Provide the (X, Y) coordinate of the cell's center where the given text is located.  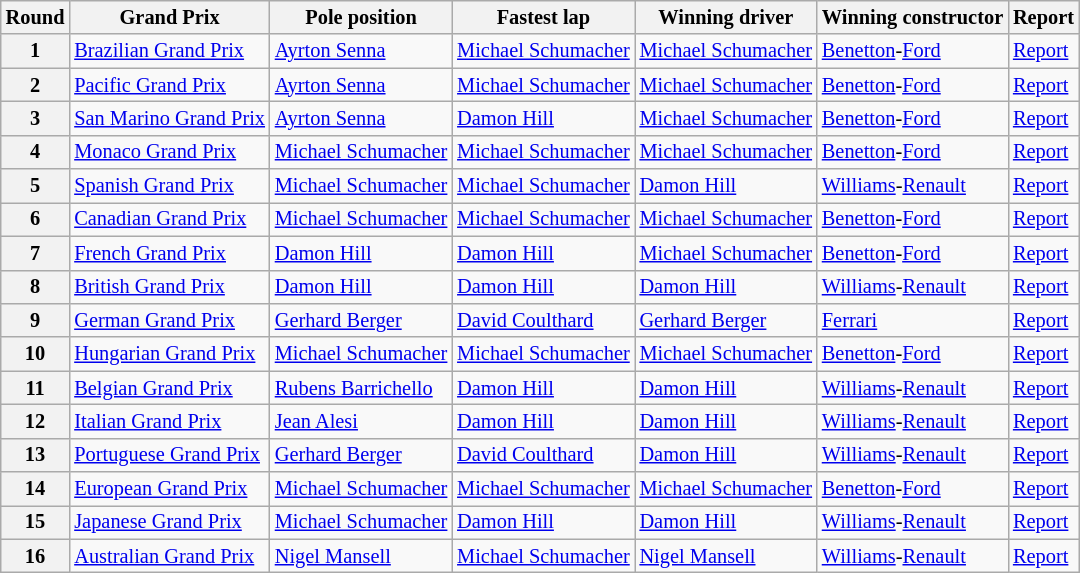
8 (36, 287)
Monaco Grand Prix (170, 152)
3 (36, 118)
15 (36, 522)
5 (36, 186)
European Grand Prix (170, 489)
Fastest lap (543, 17)
Belgian Grand Prix (170, 388)
Hungarian Grand Prix (170, 354)
16 (36, 556)
Brazilian Grand Prix (170, 51)
Australian Grand Prix (170, 556)
British Grand Prix (170, 287)
Japanese Grand Prix (170, 522)
4 (36, 152)
Pole position (361, 17)
1 (36, 51)
Winning constructor (912, 17)
12 (36, 421)
Round (36, 17)
Spanish Grand Prix (170, 186)
Rubens Barrichello (361, 388)
7 (36, 253)
San Marino Grand Prix (170, 118)
Ferrari (912, 320)
9 (36, 320)
2 (36, 85)
Italian Grand Prix (170, 421)
French Grand Prix (170, 253)
Canadian Grand Prix (170, 219)
10 (36, 354)
Jean Alesi (361, 421)
Winning driver (726, 17)
13 (36, 455)
Grand Prix (170, 17)
Pacific Grand Prix (170, 85)
14 (36, 489)
German Grand Prix (170, 320)
11 (36, 388)
Portuguese Grand Prix (170, 455)
6 (36, 219)
